Identify which cell holds the provided text, then report its (x, y) central coordinate. 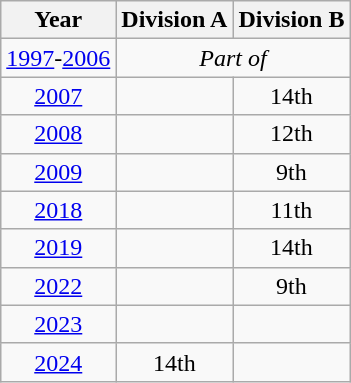
Division A (174, 20)
Division B (292, 20)
Part of (233, 58)
2024 (58, 362)
Year (58, 20)
2018 (58, 210)
2008 (58, 134)
2007 (58, 96)
2019 (58, 248)
12th (292, 134)
2022 (58, 286)
11th (292, 210)
2009 (58, 172)
1997-2006 (58, 58)
2023 (58, 324)
